Search for the cell housing the specified text and yield its [x, y] center coordinate. 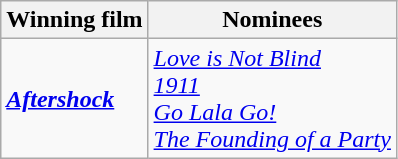
Winning film [74, 20]
Aftershock [74, 98]
Love is Not Blind1911Go Lala Go!The Founding of a Party [272, 98]
Nominees [272, 20]
